For the text-containing cell, return its midpoint in [x, y] coordinate format. 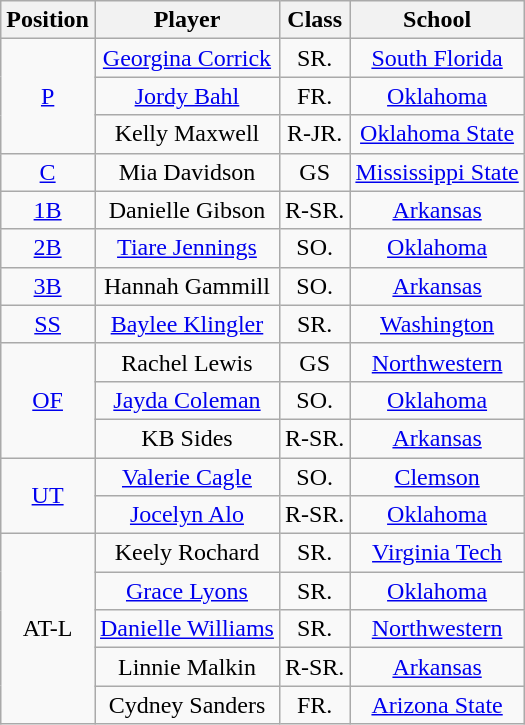
Kelly Maxwell [186, 134]
Georgina Corrick [186, 58]
Tiare Jennings [186, 248]
SS [48, 324]
2B [48, 248]
Washington [437, 324]
R-JR. [314, 134]
Baylee Klingler [186, 324]
Mia Davidson [186, 172]
School [437, 20]
Cydney Sanders [186, 705]
OF [48, 400]
C [48, 172]
Player [186, 20]
AT-L [48, 629]
Virginia Tech [437, 553]
Jordy Bahl [186, 96]
Class [314, 20]
Clemson [437, 477]
3B [48, 286]
Danielle Williams [186, 629]
Arizona State [437, 705]
KB Sides [186, 438]
South Florida [437, 58]
1B [48, 210]
Jayda Coleman [186, 400]
Rachel Lewis [186, 362]
Oklahoma State [437, 134]
Danielle Gibson [186, 210]
Hannah Gammill [186, 286]
UT [48, 496]
P [48, 96]
Mississippi State [437, 172]
Jocelyn Alo [186, 515]
Keely Rochard [186, 553]
Valerie Cagle [186, 477]
Linnie Malkin [186, 667]
Grace Lyons [186, 591]
Position [48, 20]
